Return the [X, Y] coordinate for the center point of the cell that contains the specified text.  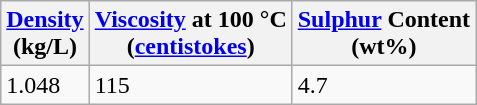
Sulphur Content(wt%) [384, 34]
115 [190, 85]
Viscosity at 100 °C(centistokes) [190, 34]
Density(kg/L) [45, 34]
1.048 [45, 85]
4.7 [384, 85]
